Capture the cell that displays the provided text and extract its (x, y) central coordinate. 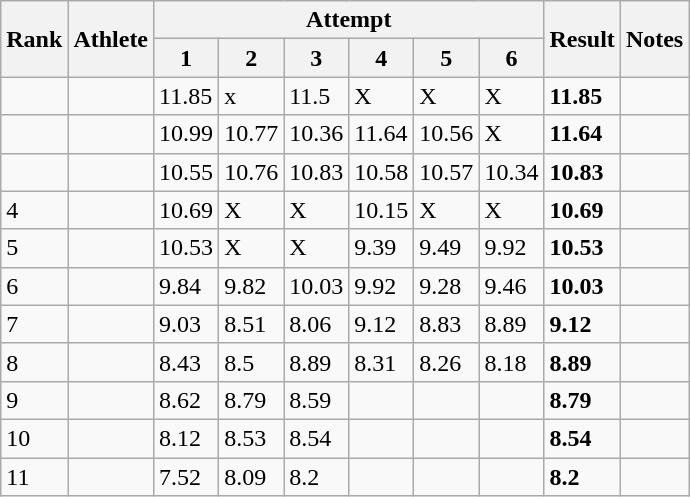
10.34 (512, 172)
8 (34, 362)
10.55 (186, 172)
10.36 (316, 134)
8.59 (316, 400)
10.76 (252, 172)
10.99 (186, 134)
10.57 (446, 172)
9.84 (186, 286)
8.5 (252, 362)
8.18 (512, 362)
2 (252, 58)
8.12 (186, 438)
7.52 (186, 477)
Result (582, 39)
9.28 (446, 286)
9 (34, 400)
10 (34, 438)
1 (186, 58)
8.51 (252, 324)
7 (34, 324)
10.56 (446, 134)
11.5 (316, 96)
8.62 (186, 400)
9.49 (446, 248)
8.53 (252, 438)
10.15 (382, 210)
11 (34, 477)
10.58 (382, 172)
8.83 (446, 324)
x (252, 96)
Athlete (111, 39)
3 (316, 58)
9.82 (252, 286)
8.31 (382, 362)
8.26 (446, 362)
9.03 (186, 324)
9.46 (512, 286)
9.39 (382, 248)
Rank (34, 39)
10.77 (252, 134)
Notes (654, 39)
8.43 (186, 362)
8.06 (316, 324)
8.09 (252, 477)
Attempt (349, 20)
